Extract the (x, y) coordinate from the center of the cell holding the provided text.  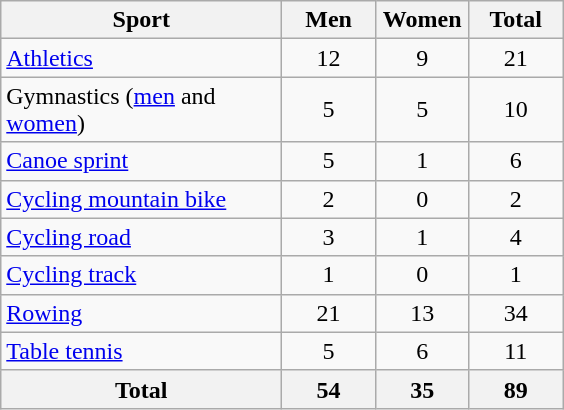
Rowing (142, 313)
Athletics (142, 58)
Men (329, 20)
Sport (142, 20)
54 (329, 389)
Cycling road (142, 237)
Women (422, 20)
10 (516, 110)
34 (516, 313)
13 (422, 313)
Cycling track (142, 275)
12 (329, 58)
Gymnastics (men and women) (142, 110)
4 (516, 237)
3 (329, 237)
89 (516, 389)
Cycling mountain bike (142, 199)
Canoe sprint (142, 161)
35 (422, 389)
11 (516, 351)
Table tennis (142, 351)
9 (422, 58)
